Provide the (x, y) coordinate of the cell's center where the given text is located.  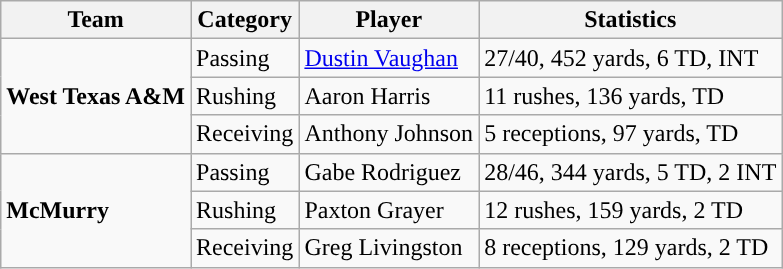
Player (389, 20)
Statistics (630, 20)
11 rushes, 136 yards, TD (630, 96)
Anthony Johnson (389, 134)
West Texas A&M (96, 96)
27/40, 452 yards, 6 TD, INT (630, 58)
28/46, 344 yards, 5 TD, 2 INT (630, 172)
McMurry (96, 210)
Category (244, 20)
Greg Livingston (389, 248)
Gabe Rodriguez (389, 172)
5 receptions, 97 yards, TD (630, 134)
Dustin Vaughan (389, 58)
Aaron Harris (389, 96)
12 rushes, 159 yards, 2 TD (630, 210)
8 receptions, 129 yards, 2 TD (630, 248)
Team (96, 20)
Paxton Grayer (389, 210)
